Locate the cell with the specified text and output its (x, y) center coordinate. 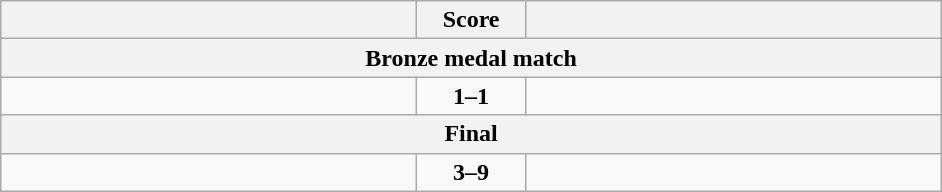
3–9 (472, 172)
Bronze medal match (472, 58)
Score (472, 20)
Final (472, 134)
1–1 (472, 96)
